For the text-containing cell, return its midpoint in [X, Y] coordinate format. 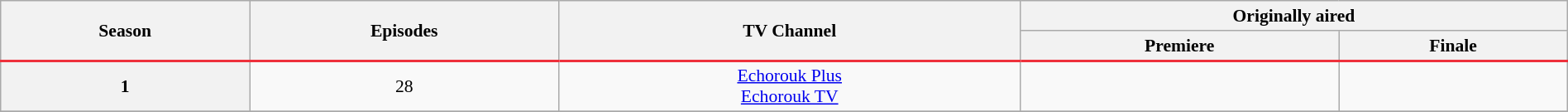
TV Channel [790, 31]
1 [126, 86]
Originally aired [1294, 16]
Echorouk Plus Echorouk TV [790, 86]
Premiere [1179, 46]
28 [404, 86]
Finale [1453, 46]
Episodes [404, 31]
Season [126, 31]
